Search for the cell housing the specified text and yield its [x, y] center coordinate. 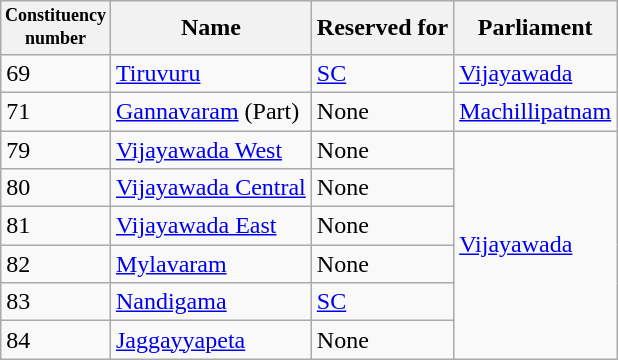
69 [56, 73]
71 [56, 111]
79 [56, 150]
Vijayawada East [210, 226]
83 [56, 302]
Nandigama [210, 302]
81 [56, 226]
82 [56, 264]
Vijayawada Central [210, 188]
Name [210, 28]
Mylavaram [210, 264]
84 [56, 340]
Parliament [536, 28]
Gannavaram (Part) [210, 111]
Tiruvuru [210, 73]
Constituency number [56, 28]
Vijayawada West [210, 150]
Reserved for [382, 28]
Machillipatnam [536, 111]
Jaggayyapeta [210, 340]
80 [56, 188]
